Determine the (X, Y) coordinate at the center of the cell enclosing the given text.  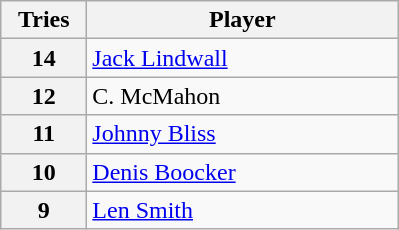
C. McMahon (242, 96)
9 (44, 210)
10 (44, 172)
Tries (44, 20)
11 (44, 134)
Jack Lindwall (242, 58)
Player (242, 20)
14 (44, 58)
12 (44, 96)
Denis Boocker (242, 172)
Johnny Bliss (242, 134)
Len Smith (242, 210)
